Search for the cell housing the specified text and yield its (X, Y) center coordinate. 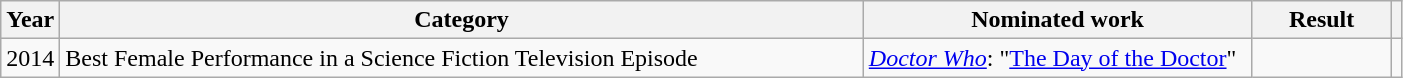
Category (462, 20)
Best Female Performance in a Science Fiction Television Episode (462, 58)
Year (30, 20)
Doctor Who: "The Day of the Doctor" (1058, 58)
Result (1322, 20)
Nominated work (1058, 20)
2014 (30, 58)
